Output the [x, y] coordinate of the center of the cell containing the given text.  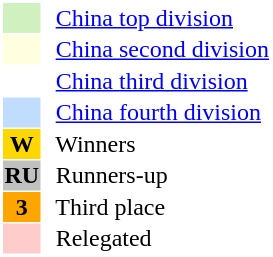
Third place [156, 207]
RU [22, 175]
China fourth division [156, 113]
Runners-up [156, 175]
China second division [156, 49]
China third division [156, 81]
W [22, 144]
Winners [156, 144]
3 [22, 207]
Relegated [156, 239]
China top division [156, 18]
